Determine the [X, Y] coordinate at the center of the cell enclosing the given text.  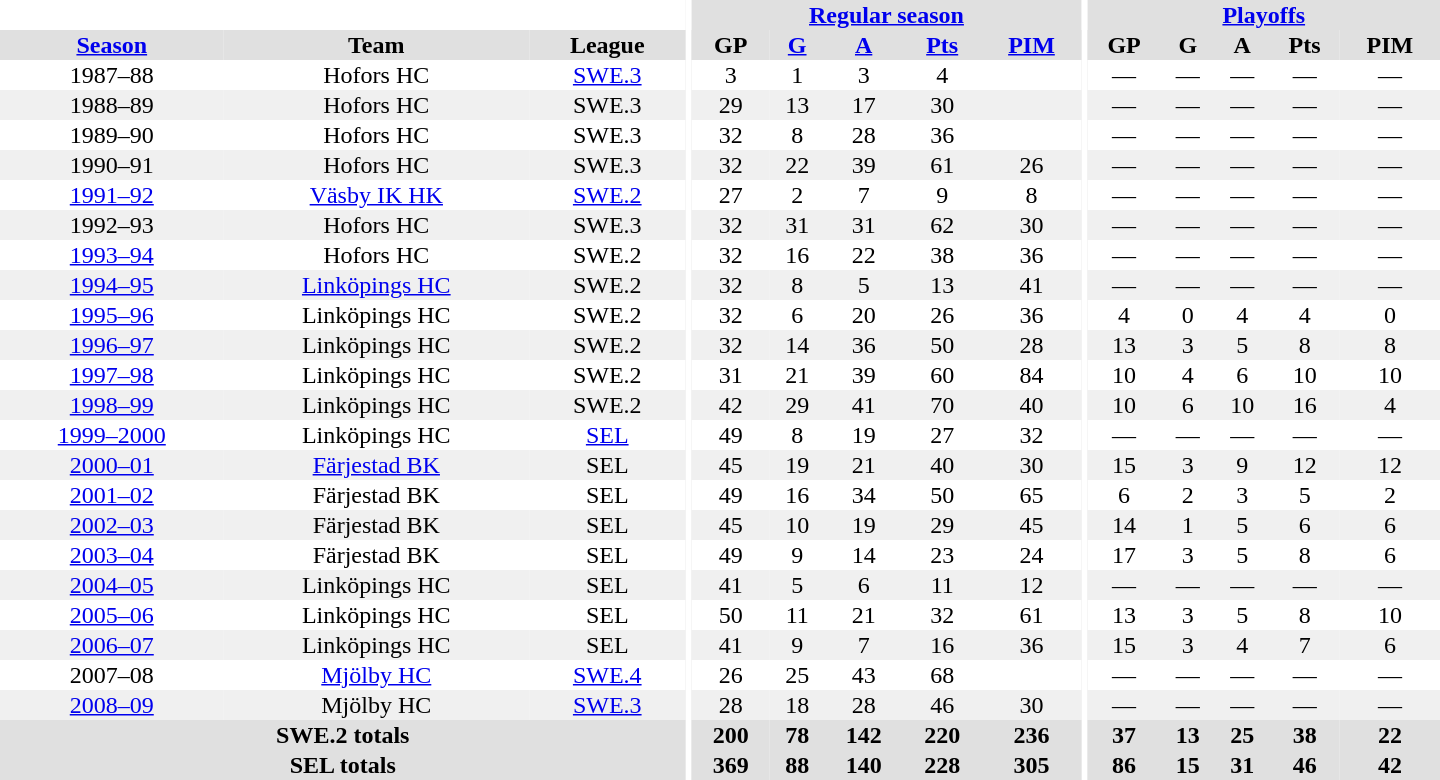
Team [376, 45]
1997–98 [112, 375]
369 [730, 765]
84 [1031, 375]
1998–99 [112, 405]
SWE.4 [607, 675]
62 [942, 225]
1993–94 [112, 255]
Väsby IK HK [376, 195]
24 [1031, 555]
2004–05 [112, 585]
2008–09 [112, 705]
200 [730, 735]
1991–92 [112, 195]
2003–04 [112, 555]
2006–07 [112, 645]
23 [942, 555]
1990–91 [112, 165]
1999–2000 [112, 435]
60 [942, 375]
1989–90 [112, 135]
65 [1031, 495]
Regular season [886, 15]
SEL totals [342, 765]
18 [797, 705]
1995–96 [112, 315]
1996–97 [112, 345]
305 [1031, 765]
236 [1031, 735]
SWE.2 totals [342, 735]
20 [864, 315]
34 [864, 495]
220 [942, 735]
Playoffs [1264, 15]
140 [864, 765]
78 [797, 735]
228 [942, 765]
Season [112, 45]
1987–88 [112, 75]
43 [864, 675]
1994–95 [112, 285]
88 [797, 765]
1988–89 [112, 105]
37 [1124, 735]
League [607, 45]
142 [864, 735]
2000–01 [112, 465]
2007–08 [112, 675]
86 [1124, 765]
2001–02 [112, 495]
2005–06 [112, 615]
70 [942, 405]
2002–03 [112, 525]
68 [942, 675]
1992–93 [112, 225]
